Determine the (X, Y) coordinate at the center of the cell enclosing the given text.  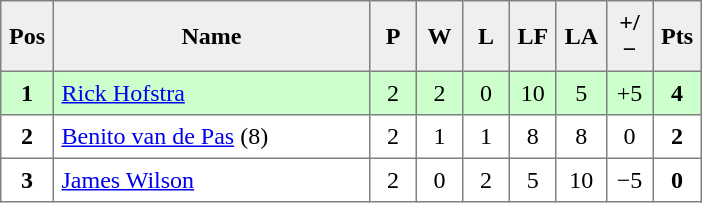
Benito van de Pas (8) (211, 137)
Name (211, 36)
Rick Hofstra (211, 93)
L (486, 36)
+/− (629, 36)
LF (532, 36)
3 (27, 180)
−5 (629, 180)
Pos (27, 36)
4 (677, 93)
+5 (629, 93)
P (393, 36)
LA (581, 36)
James Wilson (211, 180)
W (439, 36)
Pts (677, 36)
